Identify which cell holds the provided text, then report its (X, Y) central coordinate. 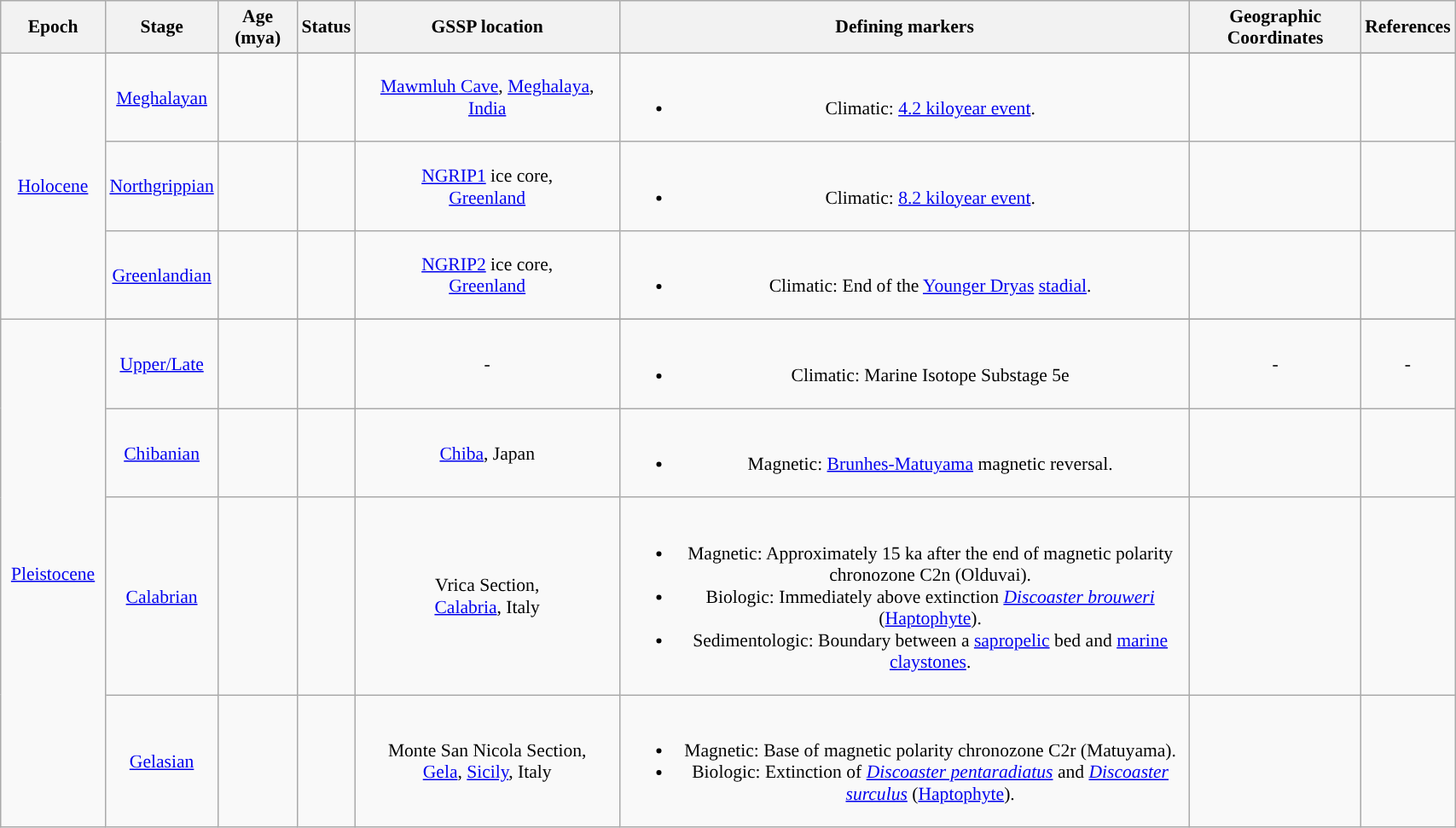
Northgrippian (161, 187)
NGRIP2 ice core,Greenland (487, 275)
Greenlandian (161, 275)
Magnetic: Base of magnetic polarity chronozone C2r (Matuyama).Biologic: Extinction of Discoaster pentaradiatus and Discoaster surculus (Haptophyte). (904, 762)
Holocene (53, 186)
Geographic Coordinates (1275, 27)
Chiba, Japan (487, 453)
Meghalayan (161, 97)
Age (mya) (258, 27)
Calabrian (161, 597)
Climatic: Marine Isotope Substage 5e (904, 364)
Pleistocene (53, 574)
Monte San Nicola Section,Gela, Sicily, Italy (487, 762)
Status (326, 27)
Upper/Late (161, 364)
Magnetic: Brunhes-Matuyama magnetic reversal. (904, 453)
References (1407, 27)
Defining markers (904, 27)
Vrica Section,Calabria, Italy (487, 597)
Mawmluh Cave, Meghalaya, India (487, 97)
Climatic: End of the Younger Dryas stadial. (904, 275)
GSSP location (487, 27)
Chibanian (161, 453)
Climatic: 8.2 kiloyear event. (904, 187)
NGRIP1 ice core,Greenland (487, 187)
Stage (161, 27)
Climatic: 4.2 kiloyear event. (904, 97)
Gelasian (161, 762)
Epoch (53, 27)
